Extract the (x, y) coordinate from the center of the cell holding the provided text.  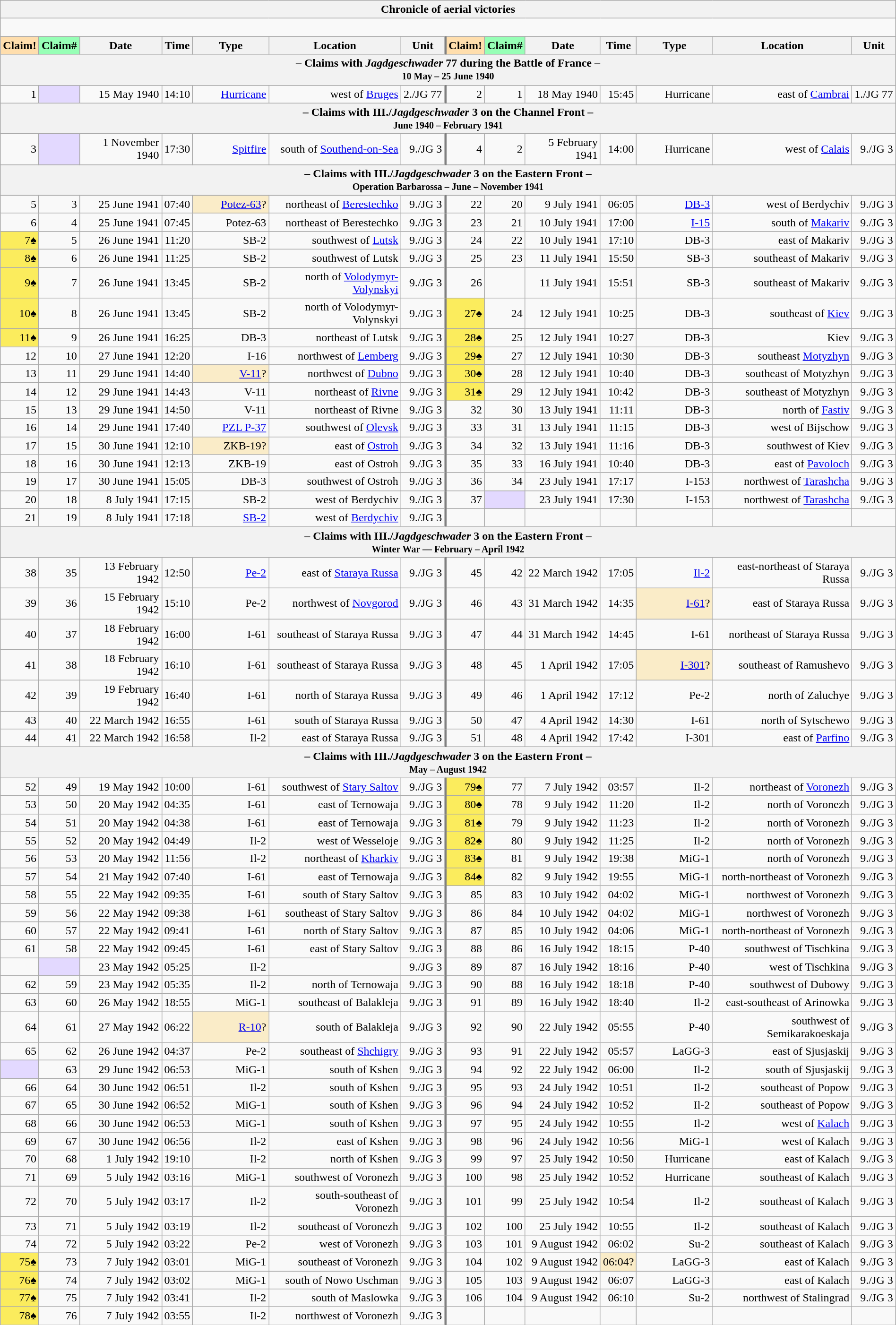
21 May 1942 (121, 877)
26 June 1942 (121, 1051)
05:55 (618, 1027)
south of Southend-on-Sea (335, 149)
09:45 (177, 948)
east of Kshen (335, 1141)
09:41 (177, 930)
14:50 (177, 410)
04:35 (177, 805)
south of Nowo Uschman (335, 1280)
west of Tischkina (783, 966)
16:10 (177, 665)
03:01 (177, 1262)
Potez-63? (231, 204)
81♠ (465, 823)
west of Calais (783, 149)
southeast of Shchigry (335, 1051)
southwest of Tischkina (783, 948)
north of Staraya Russa (335, 696)
southwest of Stary Saltov (335, 787)
southeast of Ramushevo (783, 665)
81 (505, 859)
7♠ (20, 240)
I-15 (675, 222)
10:27 (618, 338)
09:35 (177, 895)
south of Maslowka (335, 1298)
1 November 1940 (121, 149)
09:38 (177, 912)
south-southeast of Voronezh (335, 1201)
east of Sjusjaskij (783, 1051)
Potez-63 (231, 222)
83♠ (465, 859)
west of Wesseloje (335, 841)
29 (505, 392)
18:15 (618, 948)
79 (505, 823)
17:40 (177, 428)
10:51 (618, 1087)
south of Makariv (783, 222)
14:10 (177, 94)
southwest of Semikarakoeskaja (783, 1027)
28♠ (465, 338)
west of Bruges (335, 94)
06:00 (618, 1069)
27♠ (465, 314)
29♠ (465, 356)
10:56 (618, 1141)
10 (59, 356)
17:10 (618, 240)
9 (59, 338)
– Claims with III./Jagdgeschwader 3 on the Channel Front –June 1940 – February 1941 (448, 118)
17:18 (177, 517)
19:38 (618, 859)
28 (505, 374)
I-301 (675, 738)
03:55 (177, 1316)
V-11? (231, 374)
106 (465, 1298)
northeast of Kharkiv (335, 859)
south of Staraya Russa (335, 720)
14:30 (618, 720)
15:05 (177, 482)
southwest of Olevsk (335, 428)
east of Stary Saltov (335, 948)
Kiev (783, 338)
30♠ (465, 374)
18 May 1940 (562, 94)
11:16 (618, 446)
04:38 (177, 823)
10:25 (618, 314)
south of Sjusjaskij (783, 1069)
77 (505, 787)
11:15 (618, 428)
5 February 1941 (562, 149)
18:18 (618, 985)
16:00 (177, 634)
16:40 (177, 696)
31♠ (465, 392)
2./JG 77 (423, 94)
11:23 (618, 823)
07:45 (177, 222)
east-southeast of Arinowka (783, 1003)
14:35 (618, 603)
18:16 (618, 966)
10:00 (177, 787)
31 (505, 428)
15 February 1942 (121, 603)
06:10 (618, 1298)
78 (505, 805)
11 (59, 374)
11:56 (177, 859)
I-16 (231, 356)
Spitfire (231, 149)
26 (465, 283)
19:55 (618, 877)
84 (505, 912)
northwest of Dubno (335, 374)
03:19 (177, 1226)
10♠ (20, 314)
03:57 (618, 787)
southwest of Kiev (783, 446)
80♠ (465, 805)
06:07 (618, 1280)
southwest of Ostroh (335, 482)
east of Makariv (783, 240)
06:05 (618, 204)
05:35 (177, 985)
84♠ (465, 877)
19:10 (177, 1159)
southeast Motyzhyn (783, 356)
03:22 (177, 1244)
16:58 (177, 738)
15:45 (618, 94)
10:42 (618, 392)
79♠ (465, 787)
– Claims with III./Jagdgeschwader 3 on the Eastern Front –Winter War — February – April 1942 (448, 542)
03:17 (177, 1201)
04:06 (618, 930)
03:41 (177, 1298)
10:30 (618, 356)
west of Bijschow (783, 428)
8♠ (20, 258)
northwest of Lemberg (335, 356)
I-61? (675, 603)
10:54 (618, 1201)
north of Fastiv (783, 410)
northeast of Voronezh (783, 787)
1 July 1942 (121, 1159)
– Claims with Jagdgeschwader 77 during the Battle of France –10 May – 25 June 1940 (448, 70)
northeast of Staraya Russa (783, 634)
03:16 (177, 1177)
19 February 1942 (121, 696)
north of Zaluchye (783, 696)
06:56 (177, 1141)
76♠ (20, 1280)
80 (505, 841)
14:40 (177, 374)
12:10 (177, 446)
06:22 (177, 1027)
12:50 (177, 573)
83 (505, 895)
7 (59, 283)
south of Balakleja (335, 1027)
PZL P-37 (231, 428)
27 (505, 356)
10:50 (618, 1159)
03:02 (177, 1280)
ZKB-19? (231, 446)
105 (465, 1280)
15:51 (618, 283)
– Claims with III./Jagdgeschwader 3 on the Eastern Front –Operation Barbarossa – June – November 1941 (448, 180)
16 July 1941 (562, 464)
west of Voronezh (335, 1244)
17:17 (618, 482)
southeast of Kiev (783, 314)
75♠ (20, 1262)
15:10 (177, 603)
ZKB-19 (231, 464)
south of Stary Saltov (335, 895)
75 (59, 1298)
04:37 (177, 1051)
– Claims with III./Jagdgeschwader 3 on the Eastern Front –May – August 1942 (448, 763)
06:04? (618, 1262)
1./JG 77 (874, 94)
Chronicle of aerial victories (448, 9)
north of Sytschewo (783, 720)
18:40 (618, 1003)
77♠ (20, 1298)
06:02 (618, 1244)
9 July 1941 (562, 204)
16:25 (177, 338)
east of Cambrai (783, 94)
19 May 1942 (121, 787)
14:00 (618, 149)
north of Stary Saltov (335, 930)
southwest of Dubowy (783, 985)
06:51 (177, 1087)
17:15 (177, 499)
06:52 (177, 1105)
05:25 (177, 966)
northwest of Stalingrad (783, 1298)
northwest of Novgorod (335, 603)
north of Kshen (335, 1159)
southeast of Stary Saltov (335, 912)
18:55 (177, 1003)
east of Parfino (783, 738)
12:20 (177, 356)
17:00 (618, 222)
8 (59, 314)
9♠ (20, 283)
17:12 (618, 696)
78♠ (20, 1316)
13 February 1942 (121, 573)
11:11 (618, 410)
04:49 (177, 841)
southeast of Balakleja (335, 1003)
82 (505, 877)
30 (505, 410)
26 May 1942 (121, 1003)
27 June 1941 (121, 356)
16:55 (177, 720)
I-301? (675, 665)
76 (59, 1316)
17:42 (618, 738)
29 June 1942 (121, 1069)
15 May 1940 (121, 94)
southwest of Voronezh (335, 1177)
east-northeast of Staraya Russa (783, 573)
east of Pavoloch (783, 464)
82♠ (465, 841)
27 May 1942 (121, 1027)
14:45 (618, 634)
northeast of Lutsk (335, 338)
11♠ (20, 338)
12:13 (177, 464)
R-10? (231, 1027)
14:43 (177, 392)
15:50 (618, 258)
05:57 (618, 1051)
north of Ternowaja (335, 985)
